Pinpoint the cell where the given text exists, returning its [X, Y] midpoint coordinate. 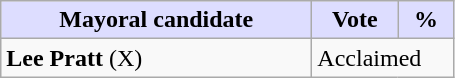
Lee Pratt (X) [156, 58]
% [426, 20]
Vote [355, 20]
Acclaimed [383, 58]
Mayoral candidate [156, 20]
